Search for the cell housing the specified text and yield its [X, Y] center coordinate. 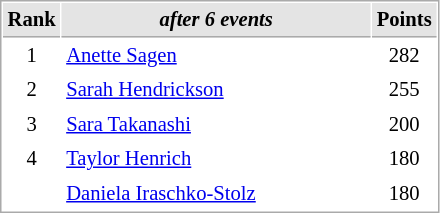
200 [404, 124]
255 [404, 90]
4 [32, 158]
Daniela Iraschko-Stolz [216, 194]
after 6 events [216, 20]
2 [32, 90]
Taylor Henrich [216, 158]
1 [32, 56]
Sarah Hendrickson [216, 90]
Rank [32, 20]
Points [404, 20]
282 [404, 56]
3 [32, 124]
Anette Sagen [216, 56]
Sara Takanashi [216, 124]
